Scan for the cell matching the given text and deliver its (X, Y) coordinate at center. 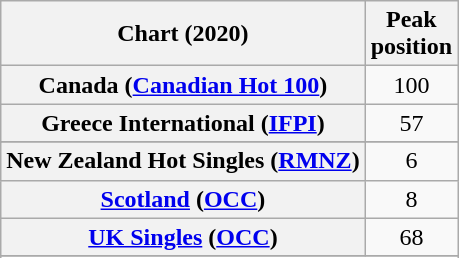
57 (411, 123)
6 (411, 161)
68 (411, 237)
Canada (Canadian Hot 100) (183, 85)
New Zealand Hot Singles (RMNZ) (183, 161)
Chart (2020) (183, 34)
100 (411, 85)
8 (411, 199)
Scotland (OCC) (183, 199)
Greece International (IFPI) (183, 123)
Peakposition (411, 34)
UK Singles (OCC) (183, 237)
